Determine the [X, Y] coordinate at the center of the cell enclosing the given text.  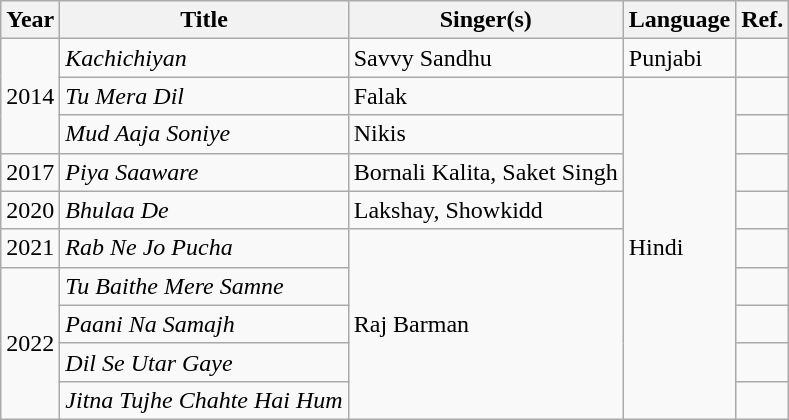
Falak [486, 96]
2021 [30, 248]
Nikis [486, 134]
Jitna Tujhe Chahte Hai Hum [204, 400]
Ref. [762, 20]
Dil Se Utar Gaye [204, 362]
Bornali Kalita, Saket Singh [486, 172]
Mud Aaja Soniye [204, 134]
Hindi [679, 248]
Title [204, 20]
Tu Baithe Mere Samne [204, 286]
Punjabi [679, 58]
Savvy Sandhu [486, 58]
2014 [30, 96]
Rab Ne Jo Pucha [204, 248]
Kachichiyan [204, 58]
Piya Saaware [204, 172]
Paani Na Samajh [204, 324]
Bhulaa De [204, 210]
2017 [30, 172]
2022 [30, 343]
Tu Mera Dil [204, 96]
2020 [30, 210]
Lakshay, Showkidd [486, 210]
Raj Barman [486, 324]
Singer(s) [486, 20]
Year [30, 20]
Language [679, 20]
